Extract the [X, Y] coordinate from the center of the cell holding the provided text.  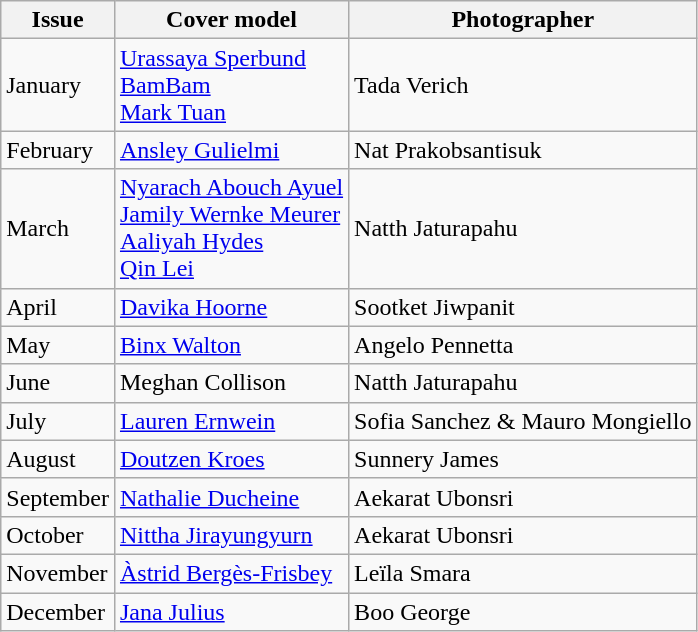
Tada Verich [523, 85]
March [58, 228]
Meghan Collison [231, 383]
Davika Hoorne [231, 307]
April [58, 307]
December [58, 611]
Cover model [231, 20]
Nat Prakobsantisuk [523, 150]
February [58, 150]
August [58, 459]
Sootket Jiwpanit [523, 307]
Nittha Jirayungyurn [231, 535]
Nyarach Abouch AyuelJamily Wernke Meurer Aaliyah HydesQin Lei [231, 228]
Nathalie Ducheine [231, 497]
Sunnery James [523, 459]
Leïla Smara [523, 573]
November [58, 573]
Doutzen Kroes [231, 459]
Ansley Gulielmi [231, 150]
Urassaya SperbundBamBamMark Tuan [231, 85]
Issue [58, 20]
Angelo Pennetta [523, 345]
Boo George [523, 611]
September [58, 497]
Àstrid Bergès-Frisbey [231, 573]
Jana Julius [231, 611]
June [58, 383]
Lauren Ernwein [231, 421]
Binx Walton [231, 345]
July [58, 421]
January [58, 85]
October [58, 535]
Photographer [523, 20]
May [58, 345]
Sofia Sanchez & Mauro Mongiello [523, 421]
